From the cell containing the given text, extract its center point as [X, Y] coordinate. 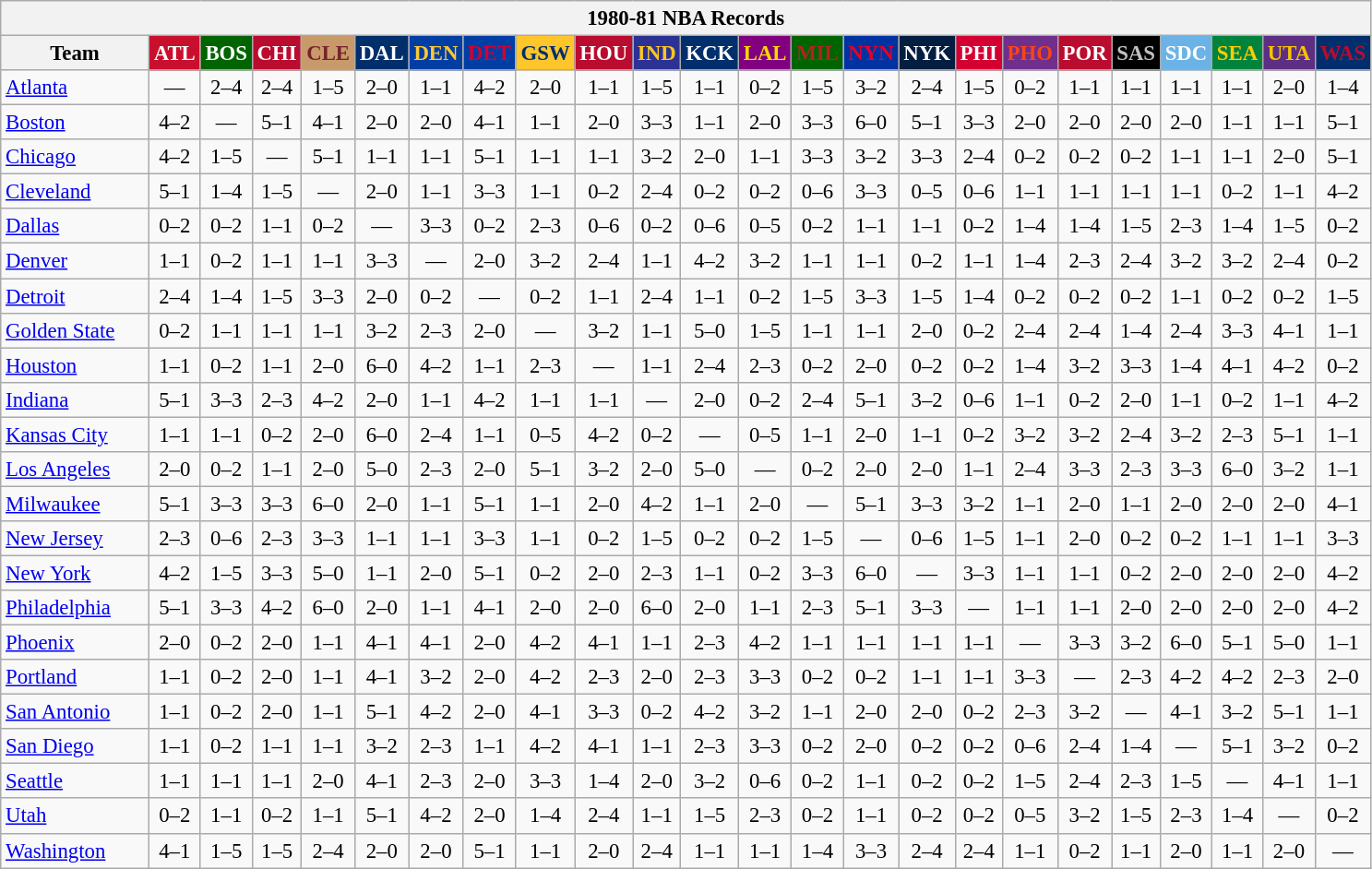
Seattle [76, 781]
Cleveland [76, 192]
Boston [76, 123]
Washington [76, 851]
Phoenix [76, 643]
DET [489, 54]
HOU [603, 54]
NYK [926, 54]
GSW [545, 54]
WAS [1342, 54]
IND [657, 54]
Indiana [76, 399]
SEA [1238, 54]
MIL [817, 54]
Detroit [76, 296]
LAL [764, 54]
PHO [1030, 54]
ATL [174, 54]
Atlanta [76, 88]
SDC [1186, 54]
NYN [871, 54]
DAL [382, 54]
San Diego [76, 746]
Denver [76, 261]
New Jersey [76, 539]
BOS [226, 54]
CHI [277, 54]
SAS [1136, 54]
Chicago [76, 157]
KCK [710, 54]
1980-81 NBA Records [686, 18]
Los Angeles [76, 470]
Utah [76, 816]
Team [76, 54]
Milwaukee [76, 504]
Houston [76, 365]
Philadelphia [76, 608]
San Antonio [76, 712]
CLE [328, 54]
DEN [435, 54]
PHI [978, 54]
Golden State [76, 330]
Kansas City [76, 434]
New York [76, 573]
UTA [1288, 54]
Portland [76, 677]
POR [1085, 54]
Dallas [76, 226]
